Provide the [X, Y] coordinate of the cell's center where the given text is located.  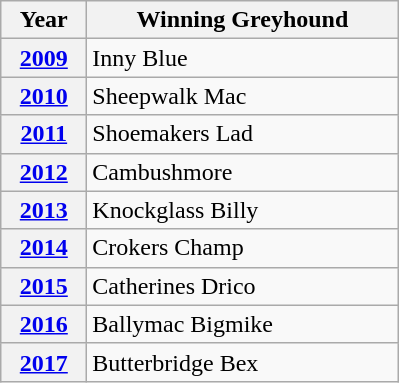
Inny Blue [242, 58]
2012 [44, 172]
Shoemakers Lad [242, 134]
2013 [44, 210]
Cambushmore [242, 172]
2016 [44, 324]
Winning Greyhound [242, 20]
2011 [44, 134]
Ballymac Bigmike [242, 324]
2009 [44, 58]
2014 [44, 248]
2017 [44, 362]
2015 [44, 286]
Sheepwalk Mac [242, 96]
2010 [44, 96]
Crokers Champ [242, 248]
Knockglass Billy [242, 210]
Catherines Drico [242, 286]
Year [44, 20]
Butterbridge Bex [242, 362]
